Search for the cell housing the specified text and yield its (x, y) center coordinate. 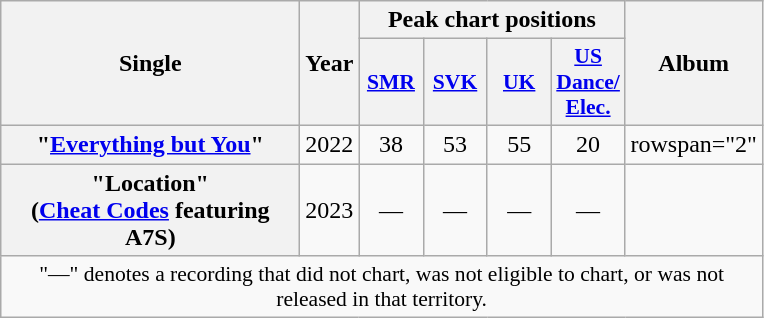
SMR (391, 82)
UK (519, 82)
38 (391, 144)
"Location"(Cheat Codes featuring A7S) (150, 210)
55 (519, 144)
"Everything but You" (150, 144)
2022 (330, 144)
2023 (330, 210)
Year (330, 64)
rowspan="2" (694, 144)
"—" denotes a recording that did not chart, was not eligible to chart, or was not released in that territory. (382, 286)
Single (150, 64)
SVK (455, 82)
53 (455, 144)
Peak chart positions (492, 20)
USDance/Elec. (588, 82)
20 (588, 144)
Album (694, 64)
